Locate the cell with the specified text and output its [x, y] center coordinate. 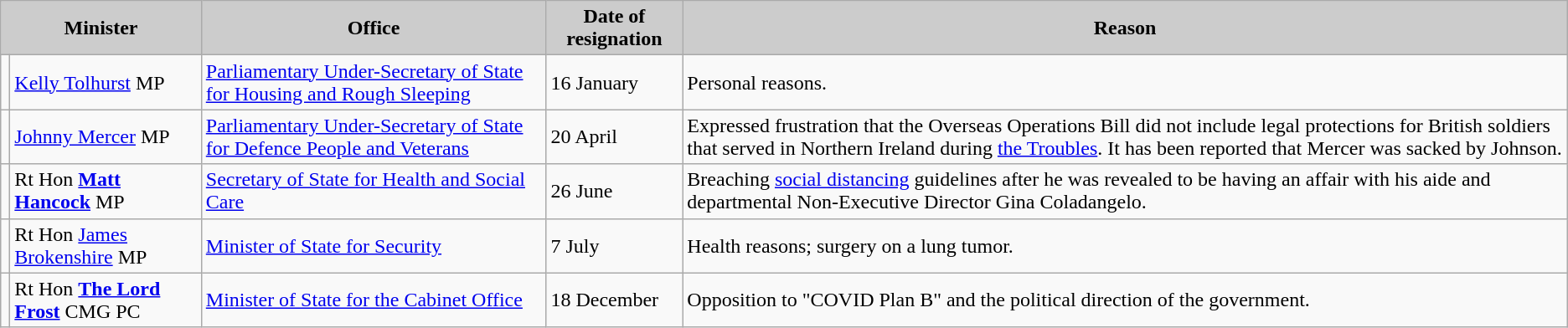
Kelly Tolhurst MP [106, 82]
Secretary of State for Health and Social Care [374, 191]
Minister [101, 28]
18 December [615, 300]
Rt Hon James Brokenshire MP [106, 246]
Minister of State for the Cabinet Office [374, 300]
20 April [615, 137]
Rt Hon Matt Hancock MP [106, 191]
Reason [1125, 28]
Personal reasons. [1125, 82]
Health reasons; surgery on a lung tumor. [1125, 246]
Johnny Mercer MP [106, 137]
Opposition to "COVID Plan B" and the political direction of the government. [1125, 300]
7 July [615, 246]
Parliamentary Under-Secretary of State for Housing and Rough Sleeping [374, 82]
26 June [615, 191]
16 January [615, 82]
Parliamentary Under-Secretary of State for Defence People and Veterans [374, 137]
Rt Hon The Lord Frost CMG PC [106, 300]
Office [374, 28]
Minister of State for Security [374, 246]
Date of resignation [615, 28]
